Return (x, y) of the center of cell containing provided text 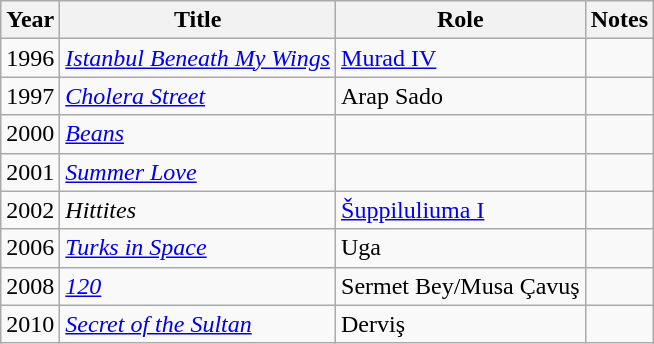
Notes (619, 20)
Hittites (198, 210)
Murad IV (461, 58)
Sermet Bey/Musa Çavuş (461, 286)
Istanbul Beneath My Wings (198, 58)
Title (198, 20)
Šuppiluliuma I (461, 210)
Secret of the Sultan (198, 324)
Year (30, 20)
2002 (30, 210)
Arap Sado (461, 96)
Cholera Street (198, 96)
Derviş (461, 324)
2010 (30, 324)
2000 (30, 134)
2006 (30, 248)
120 (198, 286)
Uga (461, 248)
Turks in Space (198, 248)
1997 (30, 96)
Summer Love (198, 172)
Role (461, 20)
2001 (30, 172)
2008 (30, 286)
Beans (198, 134)
1996 (30, 58)
